Pinpoint the cell where the given text exists, returning its [X, Y] midpoint coordinate. 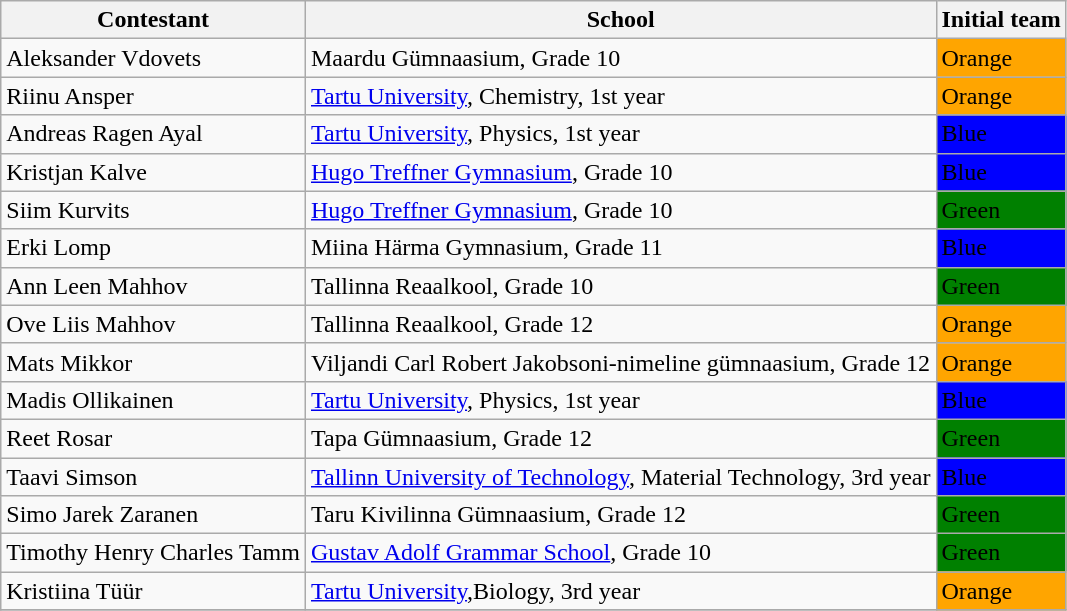
Tapa Gümnaasium, Grade 12 [620, 438]
Ove Liis Mahhov [154, 324]
Miina Härma Gymnasium, Grade 11 [620, 248]
Gustav Adolf Grammar School, Grade 10 [620, 553]
Ann Leen Mahhov [154, 286]
Madis Ollikainen [154, 400]
Aleksander Vdovets [154, 58]
Tartu University,Biology, 3rd year [620, 591]
Maardu Gümnaasium, Grade 10 [620, 58]
Viljandi Carl Robert Jakobsoni-nimeline gümnaasium, Grade 12 [620, 362]
Mats Mikkor [154, 362]
Kristiina Tüür [154, 591]
School [620, 20]
Erki Lomp [154, 248]
Timothy Henry Charles Tamm [154, 553]
Tallinn University of Technology, Material Technology, 3rd year [620, 477]
Initial team [1001, 20]
Taavi Simson [154, 477]
Taru Kivilinna Gümnaasium, Grade 12 [620, 515]
Tallinna Reaalkool, Grade 12 [620, 324]
Siim Kurvits [154, 210]
Riinu Ansper [154, 96]
Simo Jarek Zaranen [154, 515]
Tallinna Reaalkool, Grade 10 [620, 286]
Reet Rosar [154, 438]
Tartu University, Chemistry, 1st year [620, 96]
Contestant [154, 20]
Kristjan Kalve [154, 172]
Andreas Ragen Ayal [154, 134]
